Search for the cell housing the specified text and yield its (x, y) center coordinate. 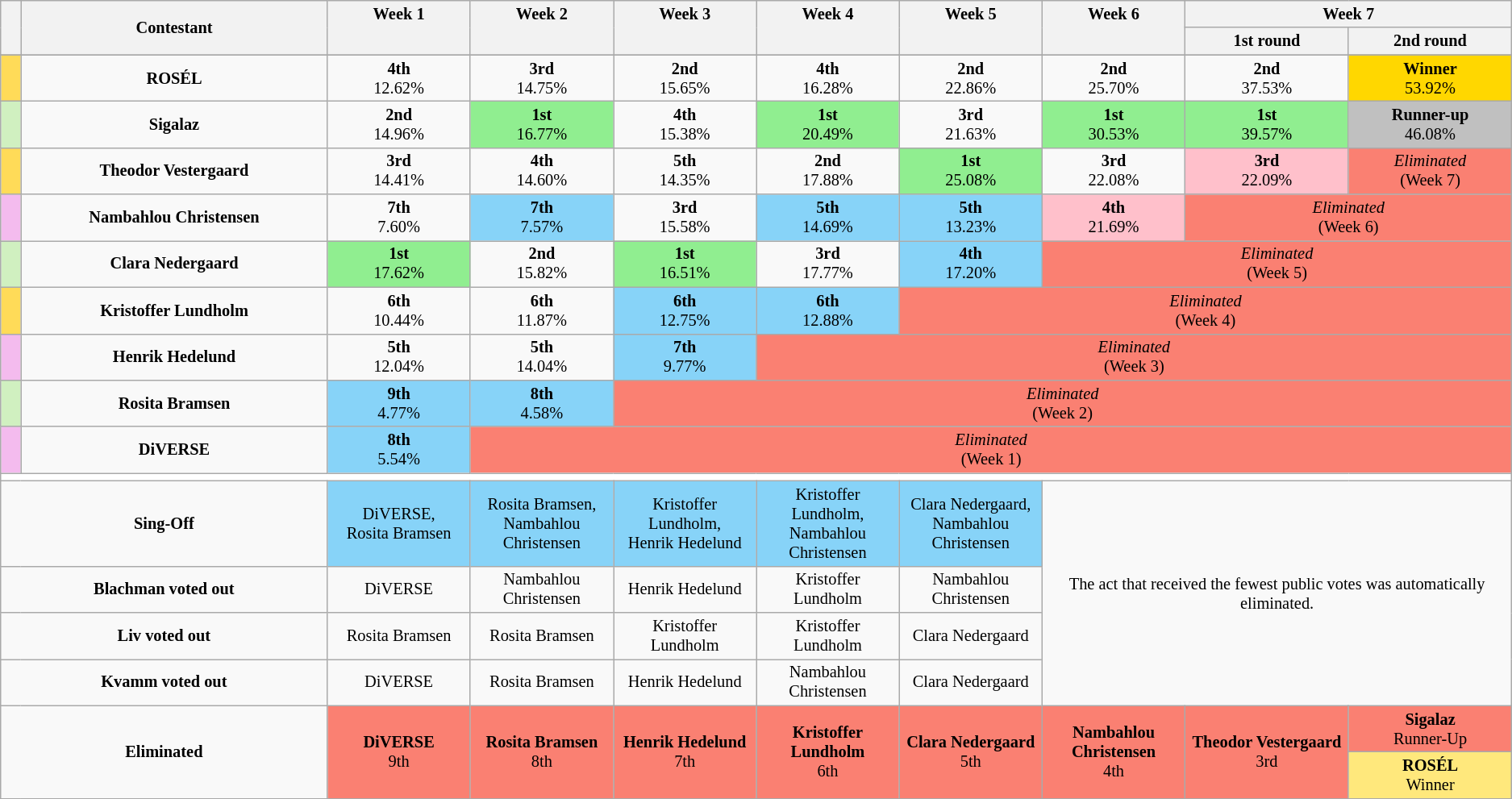
Week 3 (685, 27)
2nd37.53% (1268, 78)
5th14.04% (542, 357)
6th10.44% (398, 310)
2nd17.88% (827, 171)
4th12.62% (398, 78)
5th13.23% (971, 218)
5th14.35% (685, 171)
Rosita Bramsen8th (542, 751)
Theodor Vestergaard (174, 171)
3rd22.09% (1268, 171)
Eliminated(Week 1) (991, 450)
1st25.08% (971, 171)
1st round (1268, 41)
1st39.57% (1268, 124)
Winner53.92% (1431, 78)
6th11.87% (542, 310)
Theodor Vestergaard3rd (1268, 751)
Blachman voted out (165, 589)
6th12.88% (827, 310)
1st17.62% (398, 264)
7th7.57% (542, 218)
DiVERSE9th (398, 751)
3rd15.58% (685, 218)
1st16.51% (685, 264)
Runner-up46.08% (1431, 124)
4th15.38% (685, 124)
Eliminated(Week 2) (1063, 403)
Eliminated(Week 4) (1206, 310)
Week 7 (1348, 14)
Kristoffer Lundholm,Henrik Hedelund (685, 523)
9th4.77% (398, 403)
Nambahlou Christensen4th (1113, 751)
3rd22.08% (1113, 171)
DiVERSE,Rosita Bramsen (398, 523)
7th7.60% (398, 218)
Clara Nedergaard,Nambahlou Christensen (971, 523)
Kristoffer Lundholm6th (827, 751)
4th17.20% (971, 264)
Week 2 (542, 27)
8th5.54% (398, 450)
Kristoffer Lundholm,Nambahlou Christensen (827, 523)
Eliminated(Week 5) (1277, 264)
2nd22.86% (971, 78)
The act that received the fewest public votes was automatically eliminated. (1277, 593)
1st20.49% (827, 124)
Eliminated(Week 7) (1431, 171)
6th12.75% (685, 310)
Liv voted out (165, 636)
Eliminated(Week 6) (1348, 218)
2nd14.96% (398, 124)
Sigalaz (174, 124)
Week 5 (971, 27)
3rd21.63% (971, 124)
3rd14.75% (542, 78)
SigalazRunner-Up (1431, 729)
1st30.53% (1113, 124)
1st16.77% (542, 124)
Contestant (174, 27)
Sing-Off (165, 523)
7th9.77% (685, 357)
4th14.60% (542, 171)
Week 1 (398, 27)
2nd15.82% (542, 264)
Week 4 (827, 27)
Henrik Hedelund7th (685, 751)
8th4.58% (542, 403)
Rosita Bramsen,Nambahlou Christensen (542, 523)
4th16.28% (827, 78)
5th12.04% (398, 357)
Eliminated (165, 751)
4th21.69% (1113, 218)
ROSÉL (174, 78)
Week 6 (1113, 27)
3rd17.77% (827, 264)
Eliminated(Week 3) (1134, 357)
3rd14.41% (398, 171)
Kvamm voted out (165, 682)
2nd25.70% (1113, 78)
ROSÉLWinner (1431, 775)
Clara Nedergaard5th (971, 751)
2nd15.65% (685, 78)
5th14.69% (827, 218)
2nd round (1431, 41)
